Return (X, Y) of the center of cell containing provided text 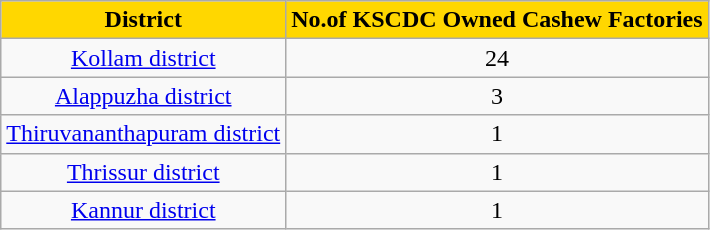
Alappuzha district (144, 96)
Thiruvananthapuram district (144, 134)
District (144, 20)
3 (497, 96)
No.of KSCDC Owned Cashew Factories (497, 20)
Kannur district (144, 210)
Kollam district (144, 58)
24 (497, 58)
Thrissur district (144, 172)
